Search for the cell housing the specified text and yield its (x, y) center coordinate. 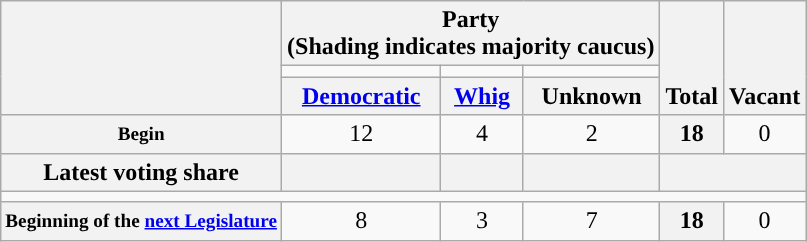
8 (362, 221)
Beginning of the next Legislature (142, 221)
Unknown (592, 96)
12 (362, 134)
Vacant (764, 58)
Total (692, 58)
7 (592, 221)
Latest voting share (142, 172)
Begin (142, 134)
3 (482, 221)
Whig (482, 96)
Democratic (362, 96)
Party (Shading indicates majority caucus) (471, 34)
4 (482, 134)
2 (592, 134)
